Return the [X, Y] coordinate for the center point of the cell that contains the specified text.  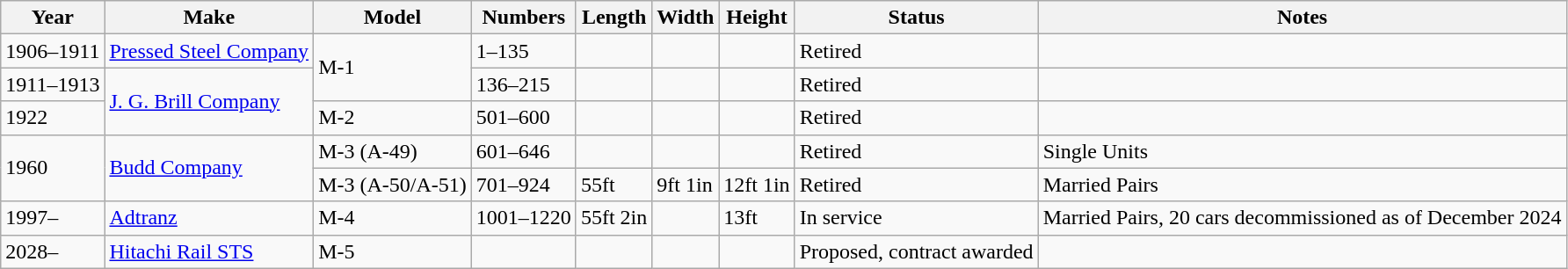
M-4 [393, 218]
55ft 2in [613, 218]
1001–1220 [524, 218]
9ft 1in [686, 185]
M-3 (A-49) [393, 151]
Budd Company [209, 168]
601–646 [524, 151]
2028– [53, 251]
501–600 [524, 118]
J. G. Brill Company [209, 101]
Married Pairs [1303, 185]
Proposed, contract awarded [916, 251]
13ft [757, 218]
136–215 [524, 84]
55ft [613, 185]
Status [916, 18]
Height [757, 18]
Married Pairs, 20 cars decommissioned as of December 2024 [1303, 218]
1960 [53, 168]
1906–1911 [53, 51]
Hitachi Rail STS [209, 251]
Make [209, 18]
Model [393, 18]
1997– [53, 218]
M-2 [393, 118]
M-5 [393, 251]
Adtranz [209, 218]
Width [686, 18]
1911–1913 [53, 84]
12ft 1in [757, 185]
Pressed Steel Company [209, 51]
M-3 (A-50/A-51) [393, 185]
Numbers [524, 18]
Length [613, 18]
M-1 [393, 68]
Notes [1303, 18]
Year [53, 18]
701–924 [524, 185]
1922 [53, 118]
Single Units [1303, 151]
1–135 [524, 51]
In service [916, 218]
